Locate the cell with the specified text and output its [x, y] center coordinate. 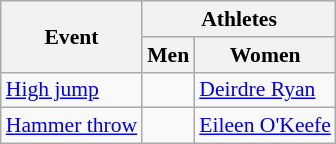
Deirdre Ryan [265, 90]
High jump [72, 90]
Event [72, 36]
Eileen O'Keefe [265, 126]
Athletes [239, 19]
Hammer throw [72, 126]
Men [168, 55]
Women [265, 55]
